Scan for the cell matching the given text and deliver its (X, Y) coordinate at center. 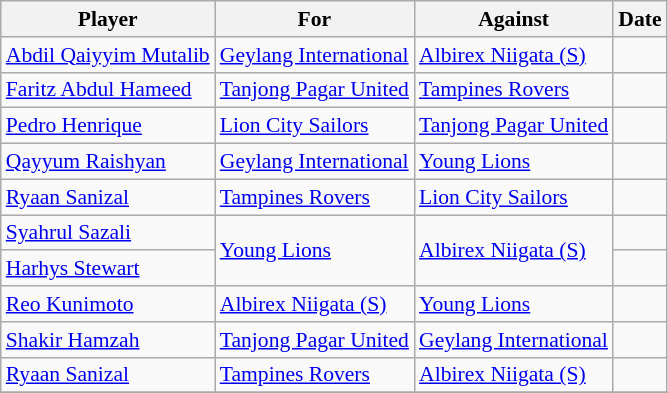
Shakir Hamzah (108, 340)
Faritz Abdul Hameed (108, 90)
Abdil Qaiyyim Mutalib (108, 55)
Against (514, 19)
Harhys Stewart (108, 269)
Player (108, 19)
For (314, 19)
Pedro Henrique (108, 126)
Reo Kunimoto (108, 304)
Date (640, 19)
Qayyum Raishyan (108, 162)
Syahrul Sazali (108, 233)
